Find where the given text appears and provide that cell's center as (X, Y) coordinate. 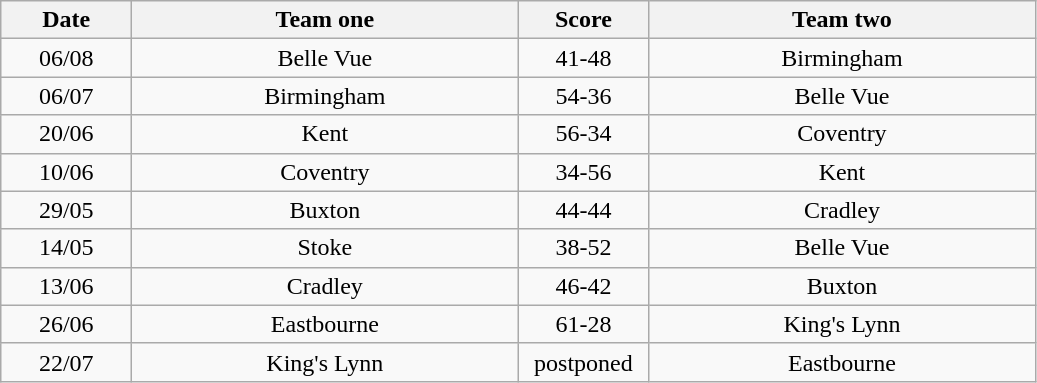
Score (584, 20)
14/05 (66, 248)
Team one (325, 20)
20/06 (66, 134)
06/08 (66, 58)
38-52 (584, 248)
Stoke (325, 248)
44-44 (584, 210)
10/06 (66, 172)
56-34 (584, 134)
06/07 (66, 96)
41-48 (584, 58)
46-42 (584, 286)
Date (66, 20)
26/06 (66, 324)
54-36 (584, 96)
29/05 (66, 210)
61-28 (584, 324)
Team two (842, 20)
13/06 (66, 286)
22/07 (66, 362)
postponed (584, 362)
34-56 (584, 172)
